Extract the [X, Y] coordinate from the center of the cell holding the provided text.  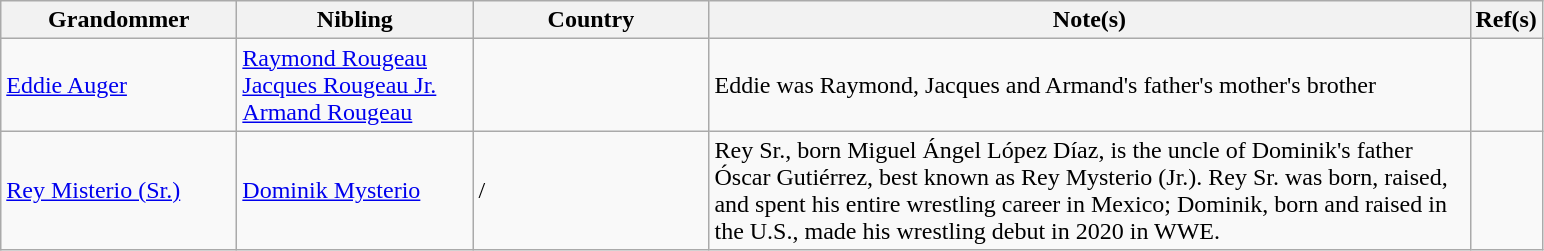
Eddie was Raymond, Jacques and Armand's father's mother's brother [1090, 85]
/ [591, 190]
Raymond RougeauJacques Rougeau Jr.Armand Rougeau [355, 85]
Ref(s) [1506, 20]
Nibling [355, 20]
Country [591, 20]
Grandommer [119, 20]
Eddie Auger [119, 85]
Note(s) [1090, 20]
Dominik Mysterio [355, 190]
Rey Misterio (Sr.) [119, 190]
